Pinpoint the cell where the given text exists, returning its (X, Y) midpoint coordinate. 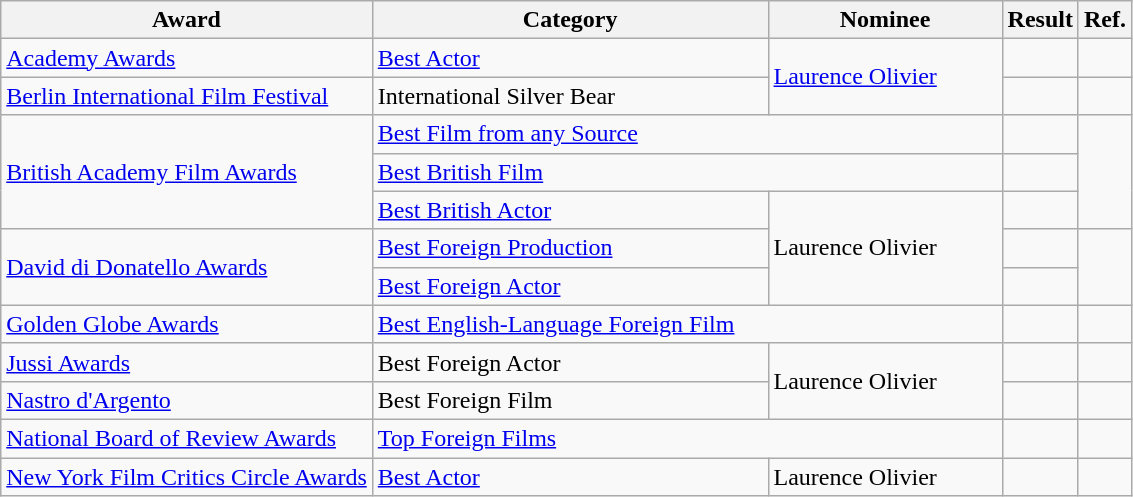
Jussi Awards (187, 362)
Ref. (1104, 20)
National Board of Review Awards (187, 438)
British Academy Film Awards (187, 172)
Golden Globe Awards (187, 324)
Category (570, 20)
Best Foreign Film (570, 400)
Best Foreign Production (570, 248)
Nominee (885, 20)
Best Film from any Source (687, 134)
Nastro d'Argento (187, 400)
David di Donatello Awards (187, 267)
Best British Film (687, 172)
Best English-Language Foreign Film (687, 324)
Top Foreign Films (687, 438)
Berlin International Film Festival (187, 96)
Best British Actor (570, 210)
Academy Awards (187, 58)
New York Film Critics Circle Awards (187, 477)
International Silver Bear (570, 96)
Result (1040, 20)
Award (187, 20)
